Identify which cell holds the provided text, then report its [x, y] central coordinate. 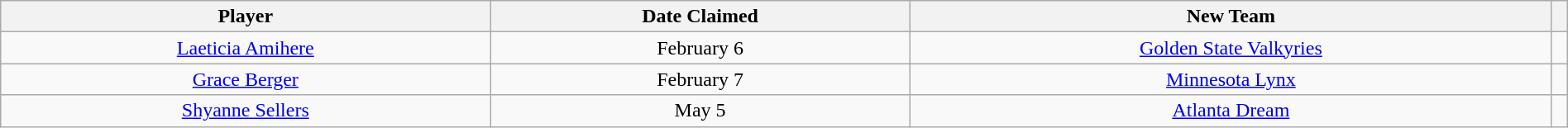
New Team [1231, 17]
February 7 [700, 79]
Atlanta Dream [1231, 111]
Grace Berger [246, 79]
Date Claimed [700, 17]
Player [246, 17]
Minnesota Lynx [1231, 79]
Laeticia Amihere [246, 48]
Shyanne Sellers [246, 111]
February 6 [700, 48]
May 5 [700, 111]
Golden State Valkyries [1231, 48]
